Search for the cell housing the specified text and yield its (x, y) center coordinate. 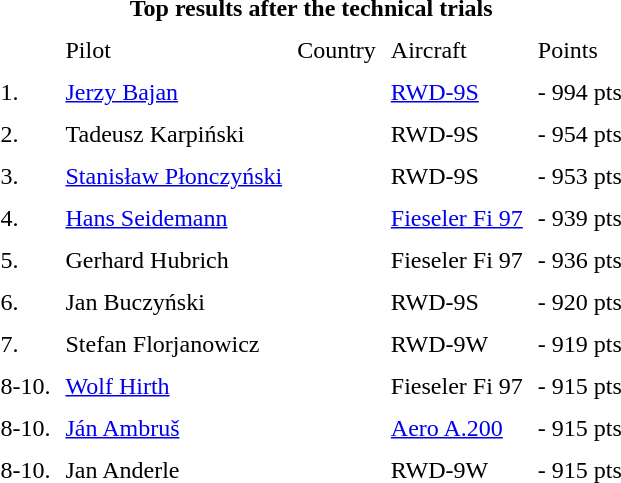
Wolf Hirth (174, 386)
Stanisław Płonczyński (174, 176)
RWD-9W (456, 344)
Country (337, 50)
Stefan Florjanowicz (174, 344)
Hans Seidemann (174, 218)
Pilot (174, 50)
Tadeusz Karpiński (174, 134)
Aero A.200 (456, 428)
Ján Ambruš (174, 428)
Jerzy Bajan (174, 92)
Gerhard Hubrich (174, 260)
Aircraft (456, 50)
Jan Buczyński (174, 302)
